Locate the cell with the specified text and output its [x, y] center coordinate. 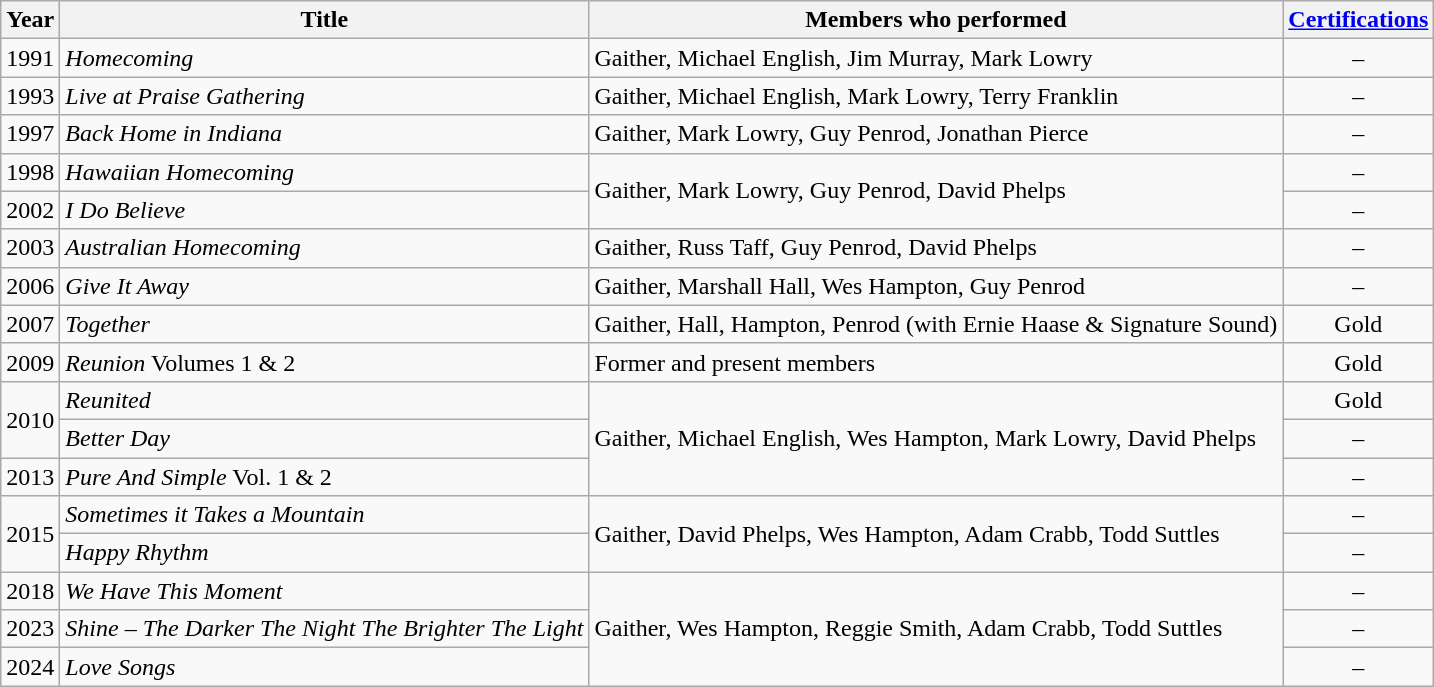
Members who performed [936, 20]
Homecoming [324, 58]
Former and present members [936, 362]
I Do Believe [324, 210]
Back Home in Indiana [324, 134]
Gaither, Hall, Hampton, Penrod (with Ernie Haase & Signature Sound) [936, 324]
1991 [30, 58]
2010 [30, 419]
Title [324, 20]
Gaither, Russ Taff, Guy Penrod, David Phelps [936, 248]
2006 [30, 286]
Sometimes it Takes a Mountain [324, 515]
1997 [30, 134]
Happy Rhythm [324, 553]
2013 [30, 477]
We Have This Moment [324, 591]
2002 [30, 210]
2007 [30, 324]
Shine – The Darker The Night The Brighter The Light [324, 629]
Certifications [1358, 20]
2023 [30, 629]
Pure And Simple Vol. 1 & 2 [324, 477]
Gaither, Mark Lowry, Guy Penrod, David Phelps [936, 191]
Gaither, Marshall Hall, Wes Hampton, Guy Penrod [936, 286]
Hawaiian Homecoming [324, 172]
Give It Away [324, 286]
Gaither, David Phelps, Wes Hampton, Adam Crabb, Todd Suttles [936, 534]
Year [30, 20]
Reunion Volumes 1 & 2 [324, 362]
Gaither, Wes Hampton, Reggie Smith, Adam Crabb, Todd Suttles [936, 629]
Gaither, Michael English, Wes Hampton, Mark Lowry, David Phelps [936, 438]
Live at Praise Gathering [324, 96]
1998 [30, 172]
Together [324, 324]
Australian Homecoming [324, 248]
Reunited [324, 400]
2024 [30, 667]
1993 [30, 96]
Gaither, Mark Lowry, Guy Penrod, Jonathan Pierce [936, 134]
Gaither, Michael English, Jim Murray, Mark Lowry [936, 58]
2015 [30, 534]
2003 [30, 248]
Love Songs [324, 667]
Gaither, Michael English, Mark Lowry, Terry Franklin [936, 96]
2018 [30, 591]
Better Day [324, 438]
2009 [30, 362]
